Capture the cell that displays the provided text and extract its (x, y) central coordinate. 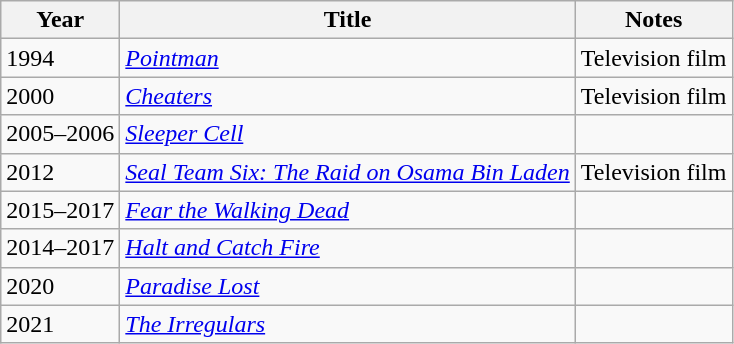
Sleeper Cell (348, 134)
Paradise Lost (348, 286)
Fear the Walking Dead (348, 210)
2020 (60, 286)
2012 (60, 172)
Halt and Catch Fire (348, 248)
2015–2017 (60, 210)
The Irregulars (348, 324)
Title (348, 20)
Notes (654, 20)
1994 (60, 58)
2021 (60, 324)
Cheaters (348, 96)
2014–2017 (60, 248)
Seal Team Six: The Raid on Osama Bin Laden (348, 172)
2000 (60, 96)
Pointman (348, 58)
Year (60, 20)
2005–2006 (60, 134)
